For the text-containing cell, return its midpoint in [X, Y] coordinate format. 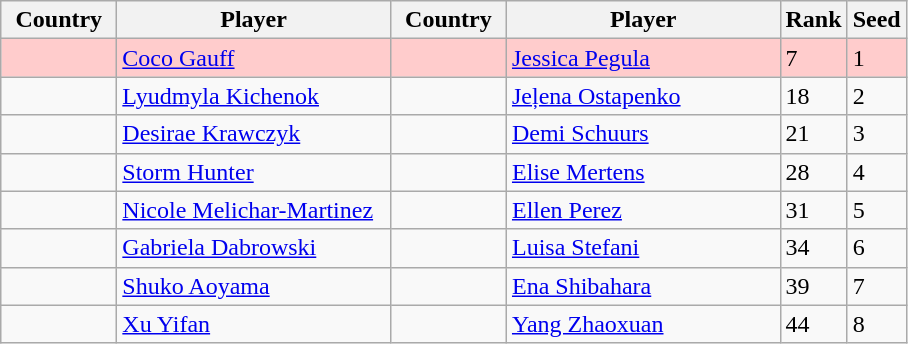
31 [814, 210]
Jeļena Ostapenko [643, 96]
3 [876, 134]
Elise Mertens [643, 172]
34 [814, 248]
Storm Hunter [254, 172]
Shuko Aoyama [254, 286]
Coco Gauff [254, 58]
Rank [814, 20]
Desirae Krawczyk [254, 134]
21 [814, 134]
6 [876, 248]
Seed [876, 20]
Xu Yifan [254, 324]
Jessica Pegula [643, 58]
8 [876, 324]
Demi Schuurs [643, 134]
44 [814, 324]
Ena Shibahara [643, 286]
5 [876, 210]
4 [876, 172]
39 [814, 286]
18 [814, 96]
Ellen Perez [643, 210]
1 [876, 58]
Yang Zhaoxuan [643, 324]
Gabriela Dabrowski [254, 248]
28 [814, 172]
Nicole Melichar-Martinez [254, 210]
Luisa Stefani [643, 248]
2 [876, 96]
Lyudmyla Kichenok [254, 96]
